Determine the [X, Y] coordinate at the center of the cell enclosing the given text.  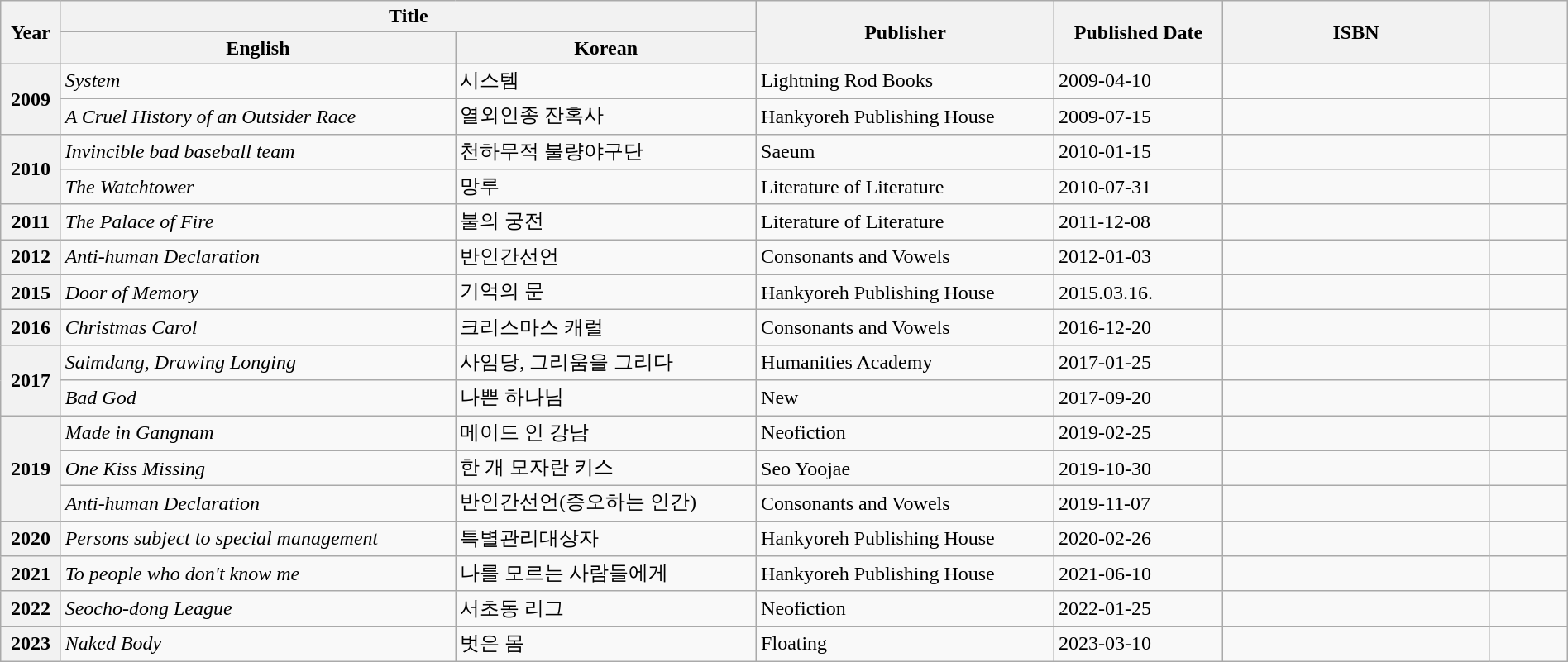
특별관리대상자 [606, 539]
반인간선언(증오하는 인간) [606, 504]
2009-07-15 [1138, 116]
2019-10-30 [1138, 468]
2016-12-20 [1138, 327]
2009-04-10 [1138, 81]
천하무적 불량야구단 [606, 152]
2022-01-25 [1138, 608]
Naked Body [258, 645]
한 개 모자란 키스 [606, 468]
Humanities Academy [906, 362]
2023-03-10 [1138, 645]
A Cruel History of an Outsider Race [258, 116]
Korean [606, 48]
Saimdang, Drawing Longing [258, 362]
2023 [31, 645]
2019 [31, 468]
The Watchtower [258, 187]
Seocho-dong League [258, 608]
2011 [31, 221]
2021 [31, 574]
2009 [31, 99]
2017-09-20 [1138, 398]
불의 궁전 [606, 221]
기억의 문 [606, 293]
2011-12-08 [1138, 221]
2010 [31, 169]
2017 [31, 380]
크리스마스 캐럴 [606, 327]
사임당, 그리움을 그리다 [606, 362]
Bad God [258, 398]
Published Date [1138, 32]
2017-01-25 [1138, 362]
Saeum [906, 152]
Publisher [906, 32]
English [258, 48]
Persons subject to special management [258, 539]
Seo Yoojae [906, 468]
2020 [31, 539]
Christmas Carol [258, 327]
나를 모르는 사람들에게 [606, 574]
One Kiss Missing [258, 468]
Lightning Rod Books [906, 81]
망루 [606, 187]
Floating [906, 645]
메이드 인 강남 [606, 433]
열외인종 잔혹사 [606, 116]
반인간선언 [606, 258]
2020-02-26 [1138, 539]
New [906, 398]
The Palace of Fire [258, 221]
2012 [31, 258]
Invincible bad baseball team [258, 152]
Made in Gangnam [258, 433]
2019-02-25 [1138, 433]
2015 [31, 293]
Title [409, 17]
2010-07-31 [1138, 187]
나쁜 하나님 [606, 398]
2012-01-03 [1138, 258]
벗은 몸 [606, 645]
2016 [31, 327]
2019-11-07 [1138, 504]
2015.03.16. [1138, 293]
서초동 리그 [606, 608]
Door of Memory [258, 293]
Year [31, 32]
2022 [31, 608]
시스템 [606, 81]
2021-06-10 [1138, 574]
System [258, 81]
ISBN [1355, 32]
2010-01-15 [1138, 152]
To people who don't know me [258, 574]
